From the cell containing the given text, extract its center point as (x, y) coordinate. 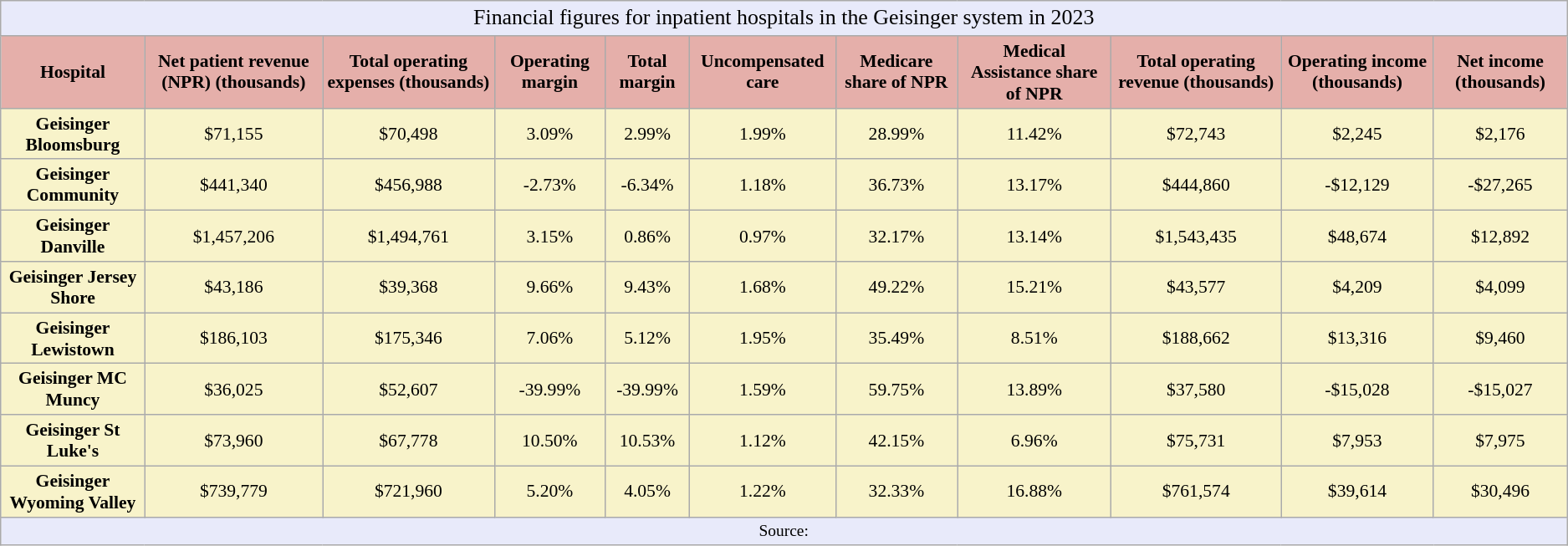
11.42% (1034, 134)
$4,209 (1358, 288)
10.53% (647, 440)
$52,607 (409, 390)
4.05% (647, 492)
$2,176 (1500, 134)
$13,316 (1358, 338)
$441,340 (233, 186)
$186,103 (233, 338)
Geisinger Danville (73, 236)
16.88% (1034, 492)
$761,574 (1196, 492)
$30,496 (1500, 492)
Financial figures for inpatient hospitals in the Geisinger system in 2023 (784, 18)
3.09% (549, 134)
$739,779 (233, 492)
-2.73% (549, 186)
8.51% (1034, 338)
$175,346 (409, 338)
3.15% (549, 236)
$12,892 (1500, 236)
$37,580 (1196, 390)
$7,953 (1358, 440)
Total operating expenses (thousands) (409, 72)
Medical Assistance share of NPR (1034, 72)
Geisinger Lewistown (73, 338)
15.21% (1034, 288)
2.99% (647, 134)
$9,460 (1500, 338)
Geisinger MC Muncy (73, 390)
1.22% (763, 492)
13.14% (1034, 236)
Geisinger Community (73, 186)
-$12,129 (1358, 186)
13.89% (1034, 390)
5.20% (549, 492)
13.17% (1034, 186)
Uncompensated care (763, 72)
$43,577 (1196, 288)
$48,674 (1358, 236)
49.22% (896, 288)
Net patient revenue (NPR) (thousands) (233, 72)
5.12% (647, 338)
0.97% (763, 236)
$444,860 (1196, 186)
35.49% (896, 338)
$39,368 (409, 288)
$456,988 (409, 186)
9.43% (647, 288)
$70,498 (409, 134)
$71,155 (233, 134)
6.96% (1034, 440)
1.99% (763, 134)
-6.34% (647, 186)
Source: (784, 532)
$72,743 (1196, 134)
Total margin (647, 72)
-$15,028 (1358, 390)
1.95% (763, 338)
Hospital (73, 72)
$188,662 (1196, 338)
7.06% (549, 338)
Geisinger Wyoming Valley (73, 492)
9.66% (549, 288)
Net income (thousands) (1500, 72)
$36,025 (233, 390)
28.99% (896, 134)
32.17% (896, 236)
$1,457,206 (233, 236)
Geisinger Bloomsburg (73, 134)
1.68% (763, 288)
Operating income (thousands) (1358, 72)
Medicare share of NPR (896, 72)
$1,543,435 (1196, 236)
32.33% (896, 492)
Geisinger Jersey Shore (73, 288)
Operating margin (549, 72)
$73,960 (233, 440)
Total operating revenue (thousands) (1196, 72)
$2,245 (1358, 134)
-$27,265 (1500, 186)
59.75% (896, 390)
1.59% (763, 390)
$1,494,761 (409, 236)
10.50% (549, 440)
1.18% (763, 186)
-$15,027 (1500, 390)
36.73% (896, 186)
0.86% (647, 236)
Geisinger St Luke's (73, 440)
$43,186 (233, 288)
$4,099 (1500, 288)
$67,778 (409, 440)
42.15% (896, 440)
$7,975 (1500, 440)
$39,614 (1358, 492)
1.12% (763, 440)
$721,960 (409, 492)
$75,731 (1196, 440)
